Search for the cell housing the specified text and yield its (x, y) center coordinate. 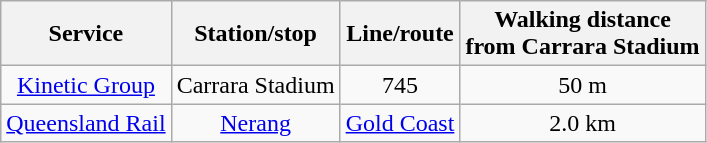
Walking distance from Carrara Stadium (582, 34)
Gold Coast (400, 123)
Carrara Stadium (256, 85)
Station/stop (256, 34)
745 (400, 85)
2.0 km (582, 123)
Service (86, 34)
Kinetic Group (86, 85)
Line/route (400, 34)
50 m (582, 85)
Queensland Rail (86, 123)
Nerang (256, 123)
